Extract the [x, y] coordinate from the center of the cell holding the provided text.  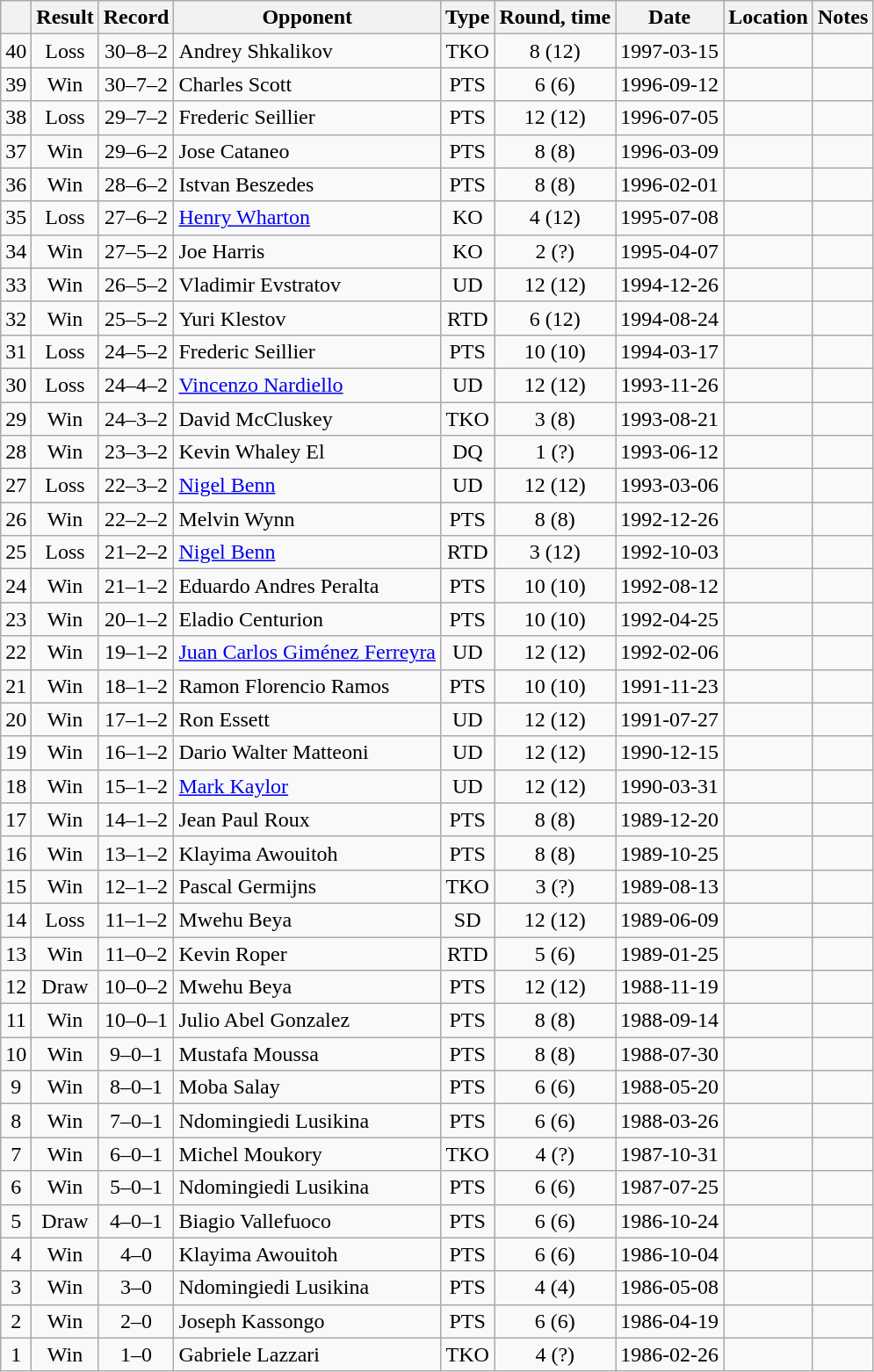
1993-08-21 [669, 419]
1989-01-25 [669, 953]
1996-02-01 [669, 184]
DQ [467, 452]
3 (8) [555, 419]
38 [16, 118]
40 [16, 51]
27–5–2 [136, 251]
29–6–2 [136, 151]
Andrey Shkalikov [307, 51]
11–0–2 [136, 953]
1991-11-23 [669, 686]
1 [16, 1354]
4 [16, 1254]
15–1–2 [136, 786]
6 [16, 1188]
10 [16, 1054]
26 [16, 519]
10–0–1 [136, 1021]
Vladimir Evstratov [307, 285]
1992-08-12 [669, 586]
36 [16, 184]
1994-03-17 [669, 351]
21 [16, 686]
1989-12-20 [669, 820]
34 [16, 251]
25 [16, 552]
1988-07-30 [669, 1054]
9–0–1 [136, 1054]
David McCluskey [307, 419]
16–1–2 [136, 753]
32 [16, 318]
5 [16, 1221]
Joe Harris [307, 251]
1993-11-26 [669, 385]
1995-07-08 [669, 218]
Mark Kaylor [307, 786]
25–5–2 [136, 318]
2 [16, 1321]
1990-12-15 [669, 753]
5–0–1 [136, 1188]
27–6–2 [136, 218]
1986-05-08 [669, 1288]
Michel Moukory [307, 1154]
3–0 [136, 1288]
28–6–2 [136, 184]
23 [16, 619]
1988-03-26 [669, 1121]
10–0–2 [136, 987]
7–0–1 [136, 1121]
Joseph Kassongo [307, 1321]
28 [16, 452]
30 [16, 385]
14 [16, 920]
1987-10-31 [669, 1154]
1989-08-13 [669, 886]
1986-10-04 [669, 1254]
Charles Scott [307, 84]
1989-06-09 [669, 920]
1992-12-26 [669, 519]
13 [16, 953]
Dario Walter Matteoni [307, 753]
1 (?) [555, 452]
Ramon Florencio Ramos [307, 686]
4–0 [136, 1254]
Ron Essett [307, 719]
5 (6) [555, 953]
1997-03-15 [669, 51]
1988-11-19 [669, 987]
6–0–1 [136, 1154]
Type [467, 18]
11 [16, 1021]
SD [467, 920]
1986-02-26 [669, 1354]
1990-03-31 [669, 786]
22–3–2 [136, 486]
Pascal Germijns [307, 886]
22 [16, 653]
1992-02-06 [669, 653]
37 [16, 151]
30–8–2 [136, 51]
8–0–1 [136, 1087]
16 [16, 853]
4 (4) [555, 1288]
18 [16, 786]
27 [16, 486]
21–1–2 [136, 586]
Jean Paul Roux [307, 820]
26–5–2 [136, 285]
Opponent [307, 18]
23–3–2 [136, 452]
Date [669, 18]
11–1–2 [136, 920]
Yuri Klestov [307, 318]
3 (?) [555, 886]
17–1–2 [136, 719]
Kevin Whaley El [307, 452]
17 [16, 820]
21–2–2 [136, 552]
Kevin Roper [307, 953]
6 (12) [555, 318]
20 [16, 719]
Julio Abel Gonzalez [307, 1021]
33 [16, 285]
1992-10-03 [669, 552]
Istvan Beszedes [307, 184]
29 [16, 419]
2 (?) [555, 251]
1993-03-06 [669, 486]
1993-06-12 [669, 452]
Henry Wharton [307, 218]
Notes [842, 18]
1987-07-25 [669, 1188]
12–1–2 [136, 886]
14–1–2 [136, 820]
Moba Salay [307, 1087]
8 [16, 1121]
19 [16, 753]
Eduardo Andres Peralta [307, 586]
4–0–1 [136, 1221]
1–0 [136, 1354]
1995-04-07 [669, 251]
22–2–2 [136, 519]
29–7–2 [136, 118]
1986-04-19 [669, 1321]
Eladio Centurion [307, 619]
Location [769, 18]
19–1–2 [136, 653]
3 (12) [555, 552]
Juan Carlos Giménez Ferreyra [307, 653]
39 [16, 84]
8 (12) [555, 51]
1992-04-25 [669, 619]
1988-05-20 [669, 1087]
Melvin Wynn [307, 519]
24–4–2 [136, 385]
1986-10-24 [669, 1221]
2–0 [136, 1321]
12 [16, 987]
1996-07-05 [669, 118]
1996-03-09 [669, 151]
1994-12-26 [669, 285]
Result [65, 18]
20–1–2 [136, 619]
1988-09-14 [669, 1021]
Gabriele Lazzari [307, 1354]
Vincenzo Nardiello [307, 385]
Jose Cataneo [307, 151]
24 [16, 586]
35 [16, 218]
9 [16, 1087]
Biagio Vallefuoco [307, 1221]
31 [16, 351]
1991-07-27 [669, 719]
3 [16, 1288]
7 [16, 1154]
15 [16, 886]
24–3–2 [136, 419]
Record [136, 18]
Mustafa Moussa [307, 1054]
1996-09-12 [669, 84]
18–1–2 [136, 686]
Round, time [555, 18]
13–1–2 [136, 853]
30–7–2 [136, 84]
24–5–2 [136, 351]
4 (12) [555, 218]
1989-10-25 [669, 853]
1994-08-24 [669, 318]
